Output the [x, y] coordinate of the center of the cell containing the given text.  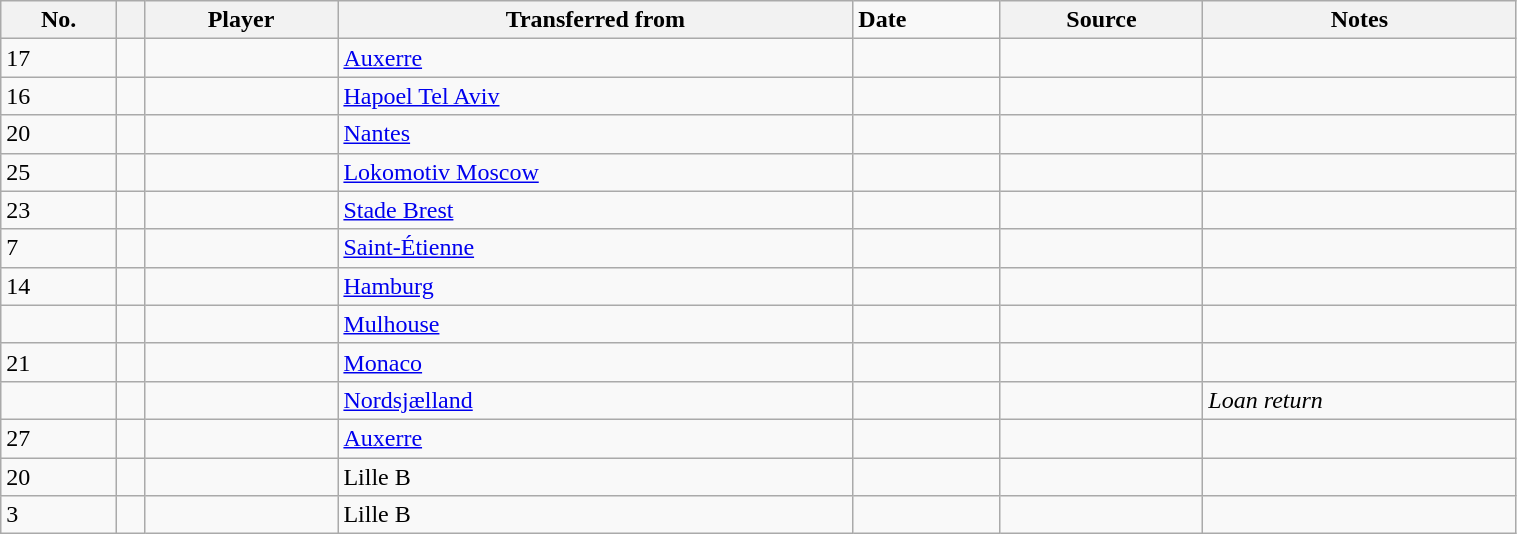
27 [59, 438]
Date [926, 20]
Hapoel Tel Aviv [596, 96]
25 [59, 172]
Lokomotiv Moscow [596, 172]
Saint-Étienne [596, 248]
Nordsjælland [596, 400]
Stade Brest [596, 210]
Notes [1360, 20]
16 [59, 96]
Hamburg [596, 286]
3 [59, 515]
21 [59, 362]
No. [59, 20]
Loan return [1360, 400]
Mulhouse [596, 324]
Transferred from [596, 20]
14 [59, 286]
Source [1102, 20]
Monaco [596, 362]
23 [59, 210]
17 [59, 58]
7 [59, 248]
Player [241, 20]
Nantes [596, 134]
